Locate the cell with the specified text and output its (X, Y) center coordinate. 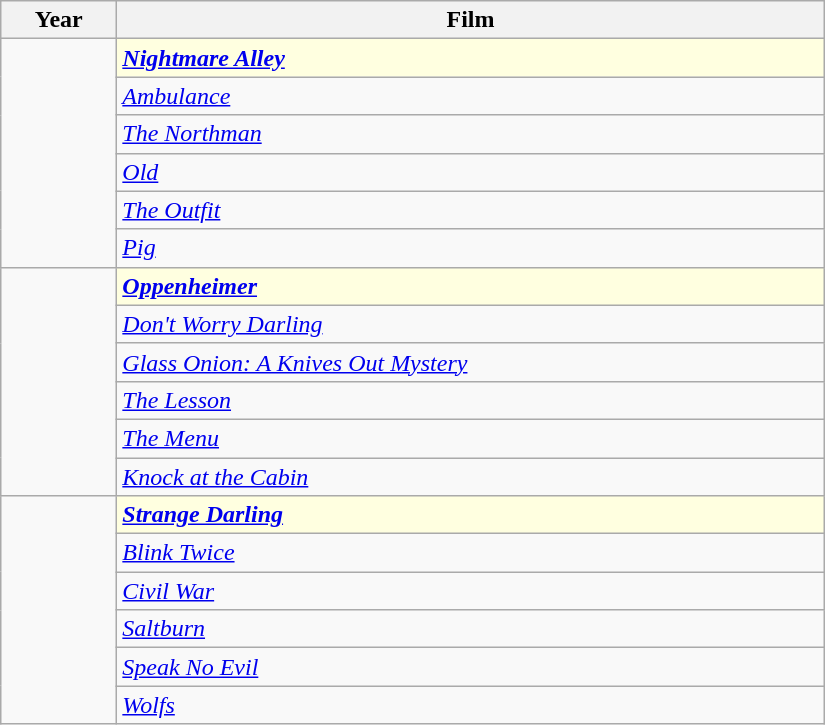
The Lesson (470, 400)
Speak No Evil (470, 667)
Saltburn (470, 629)
Year (59, 20)
Wolfs (470, 705)
Oppenheimer (470, 286)
Glass Onion: A Knives Out Mystery (470, 362)
Nightmare Alley (470, 58)
Strange Darling (470, 515)
The Menu (470, 438)
Civil War (470, 591)
Ambulance (470, 96)
Knock at the Cabin (470, 477)
Old (470, 172)
Pig (470, 248)
Film (470, 20)
The Outfit (470, 210)
Blink Twice (470, 553)
Don't Worry Darling (470, 324)
The Northman (470, 134)
